Pinpoint the cell where the given text exists, returning its [X, Y] midpoint coordinate. 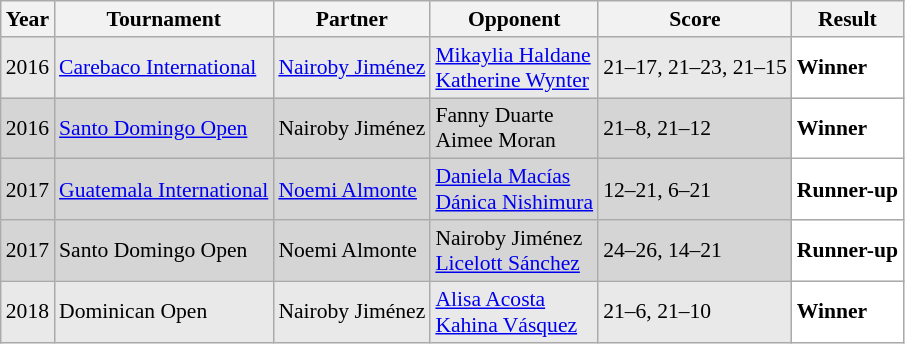
Mikaylia Haldane Katherine Wynter [514, 68]
Fanny Duarte Aimee Moran [514, 128]
21–8, 21–12 [695, 128]
Carebaco International [164, 68]
Score [695, 19]
Daniela Macías Dánica Nishimura [514, 190]
Opponent [514, 19]
Result [848, 19]
2018 [28, 312]
Dominican Open [164, 312]
Year [28, 19]
24–26, 14–21 [695, 250]
Alisa Acosta Kahina Vásquez [514, 312]
Partner [352, 19]
Nairoby Jiménez Licelott Sánchez [514, 250]
12–21, 6–21 [695, 190]
Guatemala International [164, 190]
Tournament [164, 19]
21–6, 21–10 [695, 312]
21–17, 21–23, 21–15 [695, 68]
